Determine the [X, Y] coordinate at the center of the cell enclosing the given text.  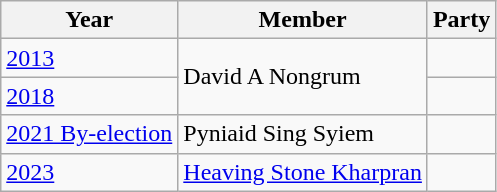
2023 [90, 172]
2021 By-election [90, 134]
Year [90, 20]
Pyniaid Sing Syiem [303, 134]
Heaving Stone Kharpran [303, 172]
Party [461, 20]
Member [303, 20]
David A Nongrum [303, 77]
2018 [90, 96]
2013 [90, 58]
